Detect which cell encompasses the target text, then output its [X, Y] center coordinate. 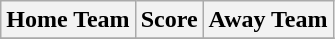
Score [169, 20]
Home Team [68, 20]
Away Team [268, 20]
